Return (X, Y) of the center of cell containing provided text 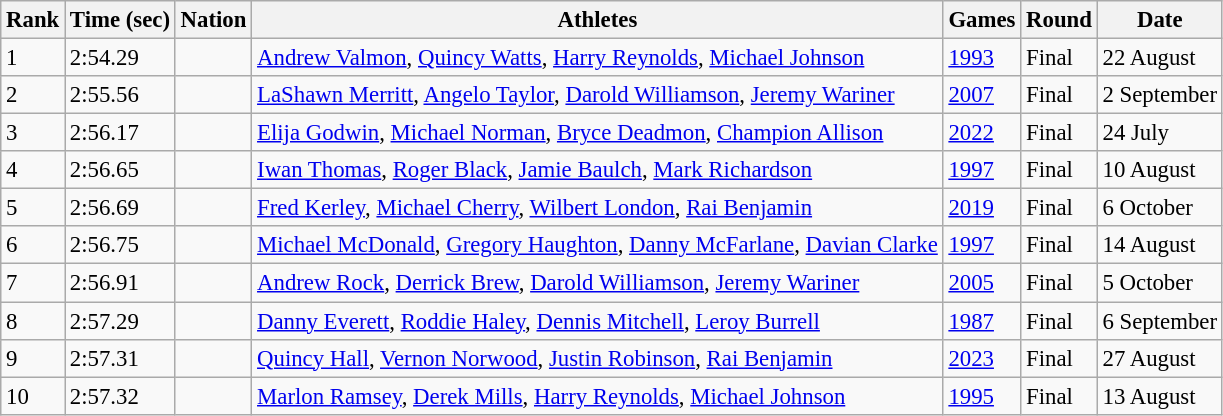
2:55.56 (120, 95)
1995 (982, 396)
Games (982, 20)
Quincy Hall, Vernon Norwood, Justin Robinson, Rai Benjamin (598, 358)
Elija Godwin, Michael Norman, Bryce Deadmon, Champion Allison (598, 133)
Andrew Valmon, Quincy Watts, Harry Reynolds, Michael Johnson (598, 58)
2:57.29 (120, 321)
Danny Everett, Roddie Haley, Dennis Mitchell, Leroy Burrell (598, 321)
2019 (982, 208)
5 October (1160, 283)
2 (33, 95)
Marlon Ramsey, Derek Mills, Harry Reynolds, Michael Johnson (598, 396)
Michael McDonald, Gregory Haughton, Danny McFarlane, Davian Clarke (598, 245)
2007 (982, 95)
Nation (213, 20)
1 (33, 58)
5 (33, 208)
24 July (1160, 133)
2:56.75 (120, 245)
27 August (1160, 358)
Fred Kerley, Michael Cherry, Wilbert London, Rai Benjamin (598, 208)
2023 (982, 358)
Andrew Rock, Derrick Brew, Darold Williamson, Jeremy Wariner (598, 283)
2005 (982, 283)
14 August (1160, 245)
22 August (1160, 58)
6 October (1160, 208)
6 (33, 245)
2 September (1160, 95)
10 (33, 396)
2:56.69 (120, 208)
2:56.91 (120, 283)
6 September (1160, 321)
2:56.17 (120, 133)
13 August (1160, 396)
1993 (982, 58)
Date (1160, 20)
9 (33, 358)
8 (33, 321)
2:57.32 (120, 396)
2:57.31 (120, 358)
Iwan Thomas, Roger Black, Jamie Baulch, Mark Richardson (598, 170)
10 August (1160, 170)
4 (33, 170)
2:56.65 (120, 170)
Rank (33, 20)
7 (33, 283)
2:54.29 (120, 58)
Athletes (598, 20)
3 (33, 133)
1987 (982, 321)
Time (sec) (120, 20)
2022 (982, 133)
LaShawn Merritt, Angelo Taylor, Darold Williamson, Jeremy Wariner (598, 95)
Round (1059, 20)
